From the cell containing the given text, extract its center point as [X, Y] coordinate. 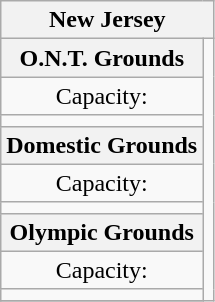
Domestic Grounds [102, 145]
Olympic Grounds [102, 232]
New Jersey [108, 20]
O.N.T. Grounds [102, 58]
